Pinpoint the cell where the given text exists, returning its (X, Y) midpoint coordinate. 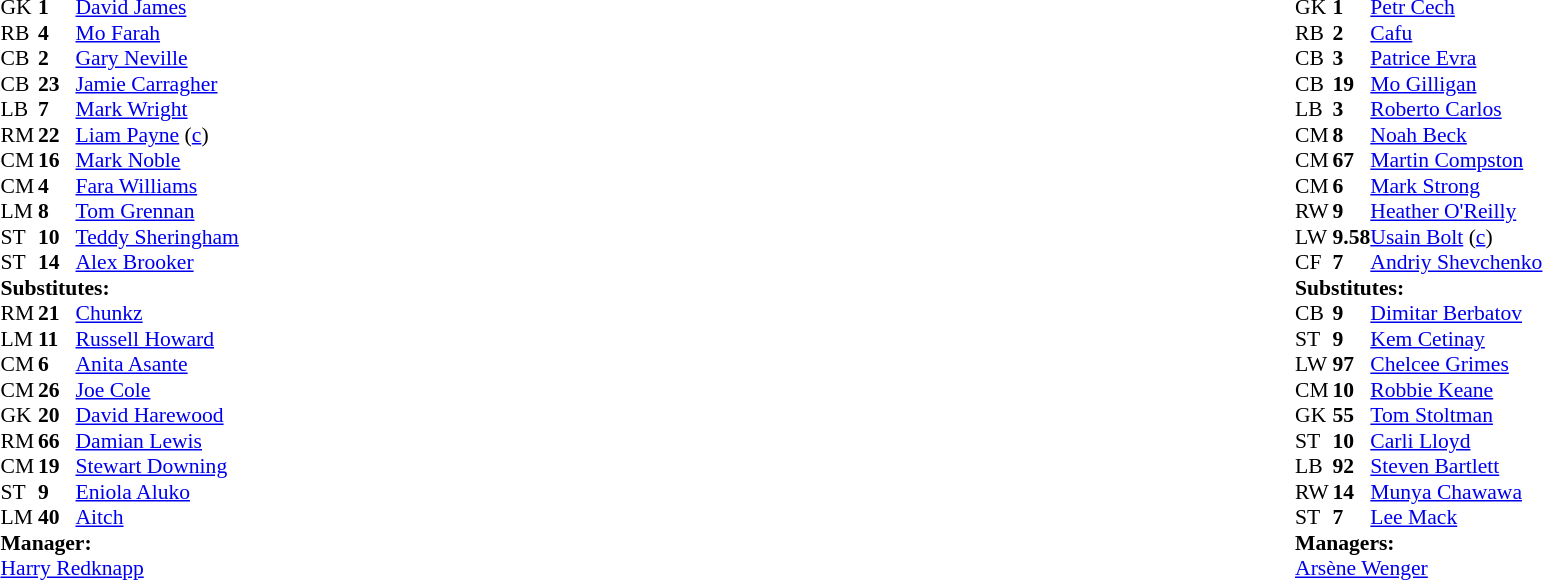
23 (57, 84)
66 (57, 441)
21 (57, 313)
22 (57, 135)
Teddy Sheringham (158, 237)
Mark Wright (158, 109)
Mark Noble (158, 161)
67 (1352, 161)
Steven Bartlett (1456, 467)
92 (1352, 467)
11 (57, 339)
Russell Howard (158, 339)
Roberto Carlos (1456, 109)
Fara Williams (158, 186)
Anita Asante (158, 365)
CF (1314, 263)
55 (1352, 415)
Cafu (1456, 33)
Noah Beck (1456, 135)
Damian Lewis (158, 441)
Eniola Aluko (158, 492)
Dimitar Berbatov (1456, 313)
Managers: (1418, 543)
Manager: (119, 543)
Robbie Keane (1456, 390)
Tom Stoltman (1456, 415)
Aitch (158, 517)
Patrice Evra (1456, 59)
Mo Farah (158, 33)
Stewart Downing (158, 467)
Usain Bolt (c) (1456, 237)
Kem Cetinay (1456, 339)
Gary Neville (158, 59)
9.58 (1352, 237)
Mark Strong (1456, 186)
Liam Payne (c) (158, 135)
Tom Grennan (158, 211)
Carli Lloyd (1456, 441)
40 (57, 517)
Andriy Shevchenko (1456, 263)
16 (57, 161)
Chelcee Grimes (1456, 365)
Heather O'Reilly (1456, 211)
Joe Cole (158, 390)
26 (57, 390)
20 (57, 415)
Alex Brooker (158, 263)
Lee Mack (1456, 517)
Chunkz (158, 313)
David Harewood (158, 415)
Mo Gilligan (1456, 84)
Jamie Carragher (158, 84)
97 (1352, 365)
Martin Compston (1456, 161)
Munya Chawawa (1456, 492)
